Scan for the cell matching the given text and deliver its (X, Y) coordinate at center. 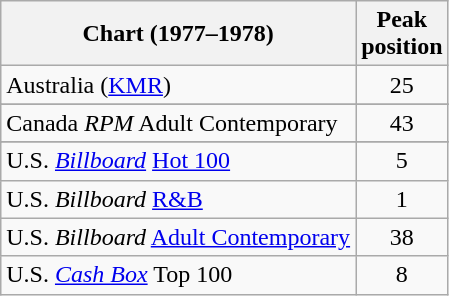
U.S. Billboard Adult Contemporary (178, 237)
Chart (1977–1978) (178, 34)
Australia (KMR) (178, 85)
Peakposition (402, 34)
38 (402, 237)
U.S. Cash Box Top 100 (178, 275)
U.S. Billboard Hot 100 (178, 161)
Canada RPM Adult Contemporary (178, 123)
1 (402, 199)
5 (402, 161)
43 (402, 123)
8 (402, 275)
U.S. Billboard R&B (178, 199)
25 (402, 85)
